Detect which cell encompasses the target text, then output its [X, Y] center coordinate. 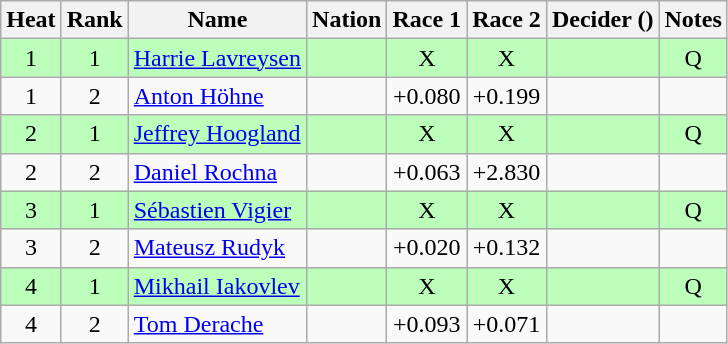
Tom Derache [217, 324]
Heat [31, 20]
+0.063 [427, 172]
Jeffrey Hoogland [217, 134]
+2.830 [507, 172]
Mikhail Iakovlev [217, 286]
Sébastien Vigier [217, 210]
+0.071 [507, 324]
+0.199 [507, 96]
Notes [693, 20]
Mateusz Rudyk [217, 248]
Race 2 [507, 20]
Rank [94, 20]
+0.020 [427, 248]
Harrie Lavreysen [217, 58]
Daniel Rochna [217, 172]
+0.132 [507, 248]
Race 1 [427, 20]
+0.080 [427, 96]
Name [217, 20]
Decider () [602, 20]
Nation [347, 20]
Anton Höhne [217, 96]
+0.093 [427, 324]
